Locate the cell with the specified text and output its [x, y] center coordinate. 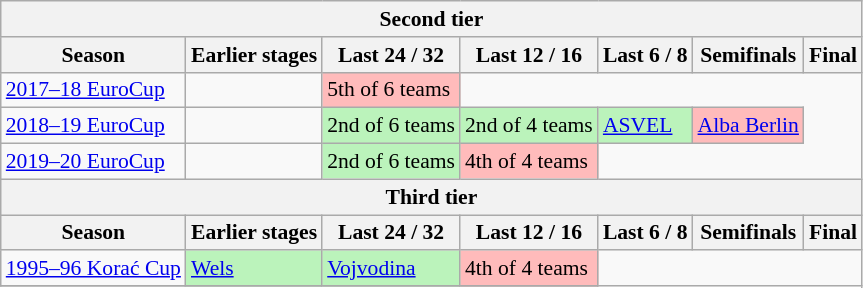
2nd of 4 teams [529, 126]
ASVEL [646, 126]
Wels [254, 269]
Third tier [432, 197]
1995–96 Korać Cup [94, 269]
Vojvodina [391, 269]
2018–19 EuroCup [94, 126]
2019–20 EuroCup [94, 162]
5th of 6 teams [391, 90]
Alba Berlin [748, 126]
2017–18 EuroCup [94, 90]
Second tier [432, 19]
